Pinpoint the cell where the given text exists, returning its (X, Y) midpoint coordinate. 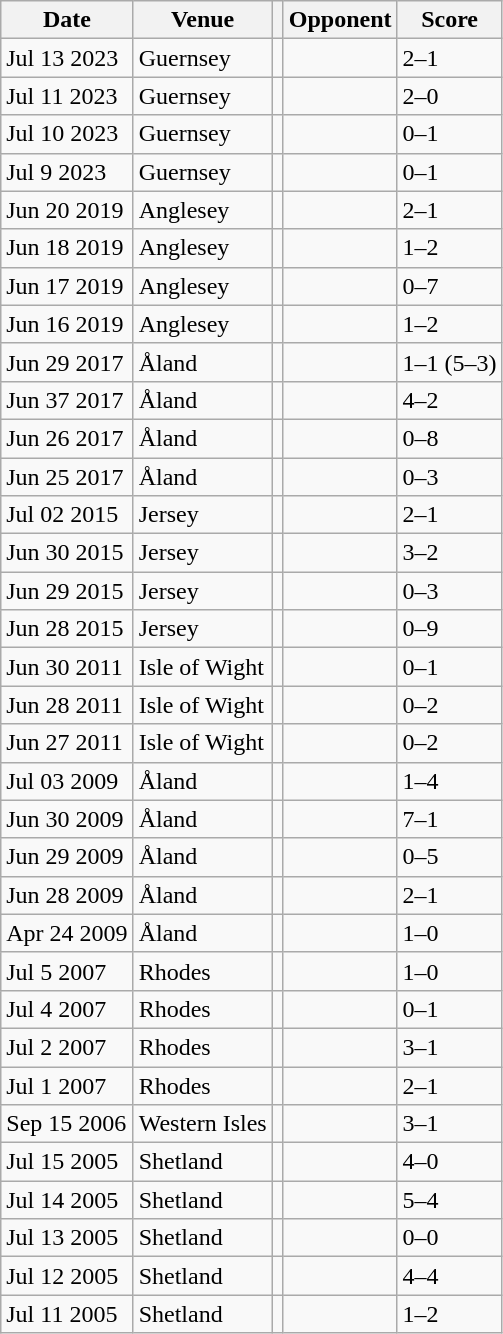
Jun 30 2009 (67, 819)
Jul 03 2009 (67, 781)
Jun 37 2017 (67, 400)
Jul 15 2005 (67, 1162)
3–2 (450, 553)
Jul 12 2005 (67, 1276)
Jun 28 2015 (67, 629)
2–0 (450, 96)
Jul 11 2023 (67, 96)
Score (450, 20)
Jul 13 2005 (67, 1238)
Jun 28 2011 (67, 705)
Jun 30 2011 (67, 667)
Apr 24 2009 (67, 933)
Opponent (340, 20)
1–4 (450, 781)
Jul 14 2005 (67, 1200)
Date (67, 20)
Jun 29 2017 (67, 362)
Jul 13 2023 (67, 58)
Jul 11 2005 (67, 1314)
4–0 (450, 1162)
Jul 1 2007 (67, 1085)
Jun 26 2017 (67, 438)
0–9 (450, 629)
Western Isles (202, 1124)
Jul 2 2007 (67, 1047)
4–2 (450, 400)
Sep 15 2006 (67, 1124)
Jun 29 2009 (67, 857)
Jul 9 2023 (67, 172)
1–1 (5–3) (450, 362)
5–4 (450, 1200)
Jun 28 2009 (67, 895)
Jun 17 2019 (67, 286)
4–4 (450, 1276)
Jul 5 2007 (67, 971)
0–7 (450, 286)
0–0 (450, 1238)
Jul 02 2015 (67, 515)
Jun 29 2015 (67, 591)
7–1 (450, 819)
Jun 25 2017 (67, 477)
Jul 10 2023 (67, 134)
Jun 30 2015 (67, 553)
Jun 20 2019 (67, 210)
Venue (202, 20)
Jun 18 2019 (67, 248)
Jun 27 2011 (67, 743)
0–8 (450, 438)
0–5 (450, 857)
Jul 4 2007 (67, 1009)
Jun 16 2019 (67, 324)
